For the text-containing cell, return its midpoint in (X, Y) coordinate format. 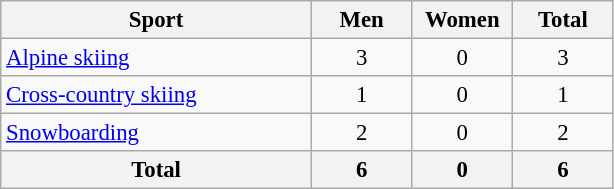
Men (362, 20)
Cross-country skiing (156, 95)
Sport (156, 20)
Alpine skiing (156, 58)
Snowboarding (156, 133)
Women (462, 20)
